For the text-containing cell, return its midpoint in [x, y] coordinate format. 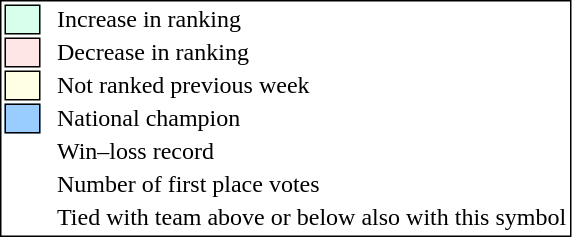
National champion [312, 119]
Increase in ranking [312, 19]
Tied with team above or below also with this symbol [312, 217]
Decrease in ranking [312, 53]
Number of first place votes [312, 185]
Not ranked previous week [312, 85]
Win–loss record [312, 151]
